Determine the (x, y) coordinate at the center of the cell enclosing the given text.  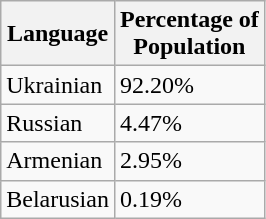
4.47% (189, 123)
0.19% (189, 199)
Russian (58, 123)
Armenian (58, 161)
2.95% (189, 161)
Ukrainian (58, 85)
Language (58, 34)
Belarusian (58, 199)
Percentage ofPopulation (189, 34)
92.20% (189, 85)
